Pinpoint the cell where the given text exists, returning its [x, y] midpoint coordinate. 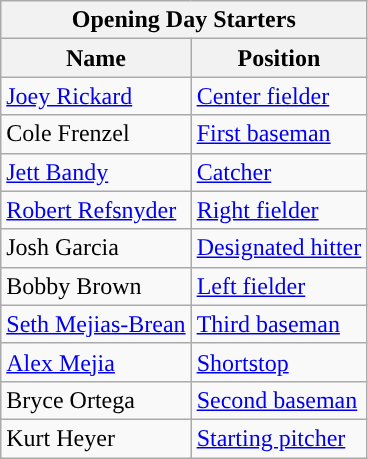
Third baseman [279, 324]
Kurt Heyer [96, 438]
Name [96, 58]
Opening Day Starters [184, 20]
Josh Garcia [96, 248]
Catcher [279, 172]
Seth Mejias-Brean [96, 324]
Bobby Brown [96, 286]
Joey Rickard [96, 96]
Starting pitcher [279, 438]
Robert Refsnyder [96, 210]
Bryce Ortega [96, 400]
Cole Frenzel [96, 134]
Center fielder [279, 96]
Second baseman [279, 400]
Right fielder [279, 210]
Alex Mejia [96, 362]
Shortstop [279, 362]
Position [279, 58]
Designated hitter [279, 248]
First baseman [279, 134]
Jett Bandy [96, 172]
Left fielder [279, 286]
